Output the [X, Y] coordinate of the center of the cell containing the given text.  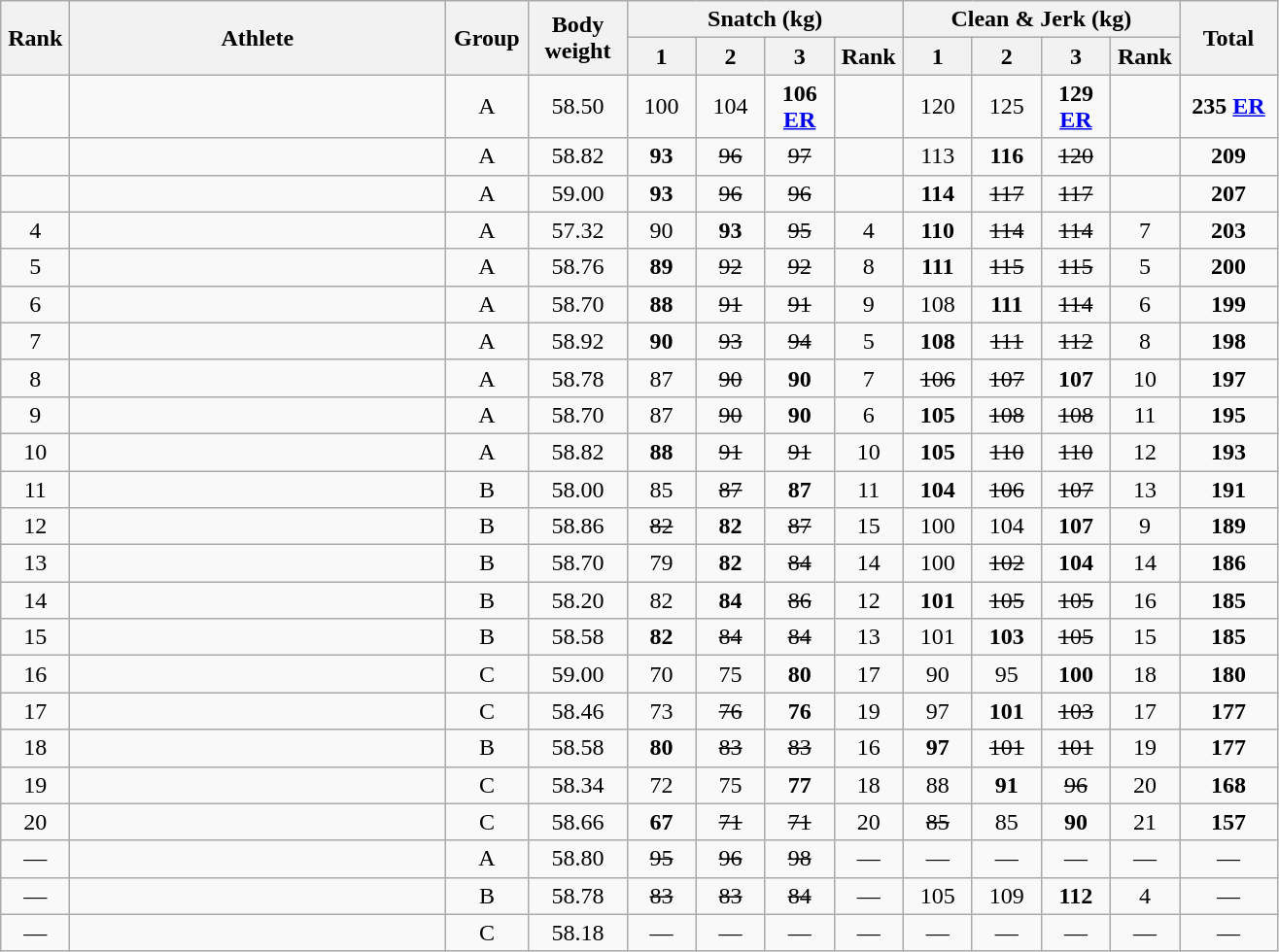
58.92 [577, 341]
168 [1228, 785]
199 [1228, 304]
Body weight [577, 38]
106 ER [799, 107]
58.86 [577, 527]
207 [1228, 193]
180 [1228, 674]
58.50 [577, 107]
72 [661, 785]
195 [1228, 415]
70 [661, 674]
Total [1228, 38]
109 [1007, 896]
67 [661, 822]
58.76 [577, 267]
Athlete [258, 38]
Snatch (kg) [765, 19]
235 ER [1228, 107]
58.66 [577, 822]
58.80 [577, 859]
193 [1228, 452]
189 [1228, 527]
58.46 [577, 711]
73 [661, 711]
86 [799, 600]
Group [487, 38]
57.32 [577, 230]
Clean & Jerk (kg) [1041, 19]
129 ER [1075, 107]
58.34 [577, 785]
198 [1228, 341]
157 [1228, 822]
186 [1228, 563]
98 [799, 859]
94 [799, 341]
58.20 [577, 600]
102 [1007, 563]
197 [1228, 378]
191 [1228, 489]
79 [661, 563]
113 [937, 156]
58.18 [577, 933]
209 [1228, 156]
77 [799, 785]
203 [1228, 230]
21 [1145, 822]
125 [1007, 107]
58.00 [577, 489]
200 [1228, 267]
89 [661, 267]
116 [1007, 156]
